Output the [X, Y] coordinate of the center of the cell containing the given text.  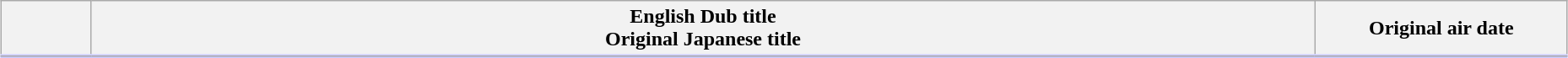
Original air date [1441, 29]
English Dub titleOriginal Japanese title [703, 29]
